Extract the (x, y) coordinate from the center of the cell holding the provided text.  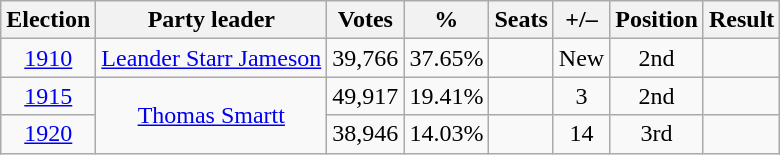
14.03% (446, 134)
Votes (366, 20)
38,946 (366, 134)
1920 (48, 134)
3 (581, 96)
Result (741, 20)
1915 (48, 96)
37.65% (446, 58)
Leander Starr Jameson (212, 58)
Position (657, 20)
3rd (657, 134)
Election (48, 20)
1910 (48, 58)
19.41% (446, 96)
Seats (521, 20)
39,766 (366, 58)
New (581, 58)
+/– (581, 20)
49,917 (366, 96)
% (446, 20)
14 (581, 134)
Thomas Smartt (212, 115)
Party leader (212, 20)
